Return (X, Y) of the center of cell containing provided text 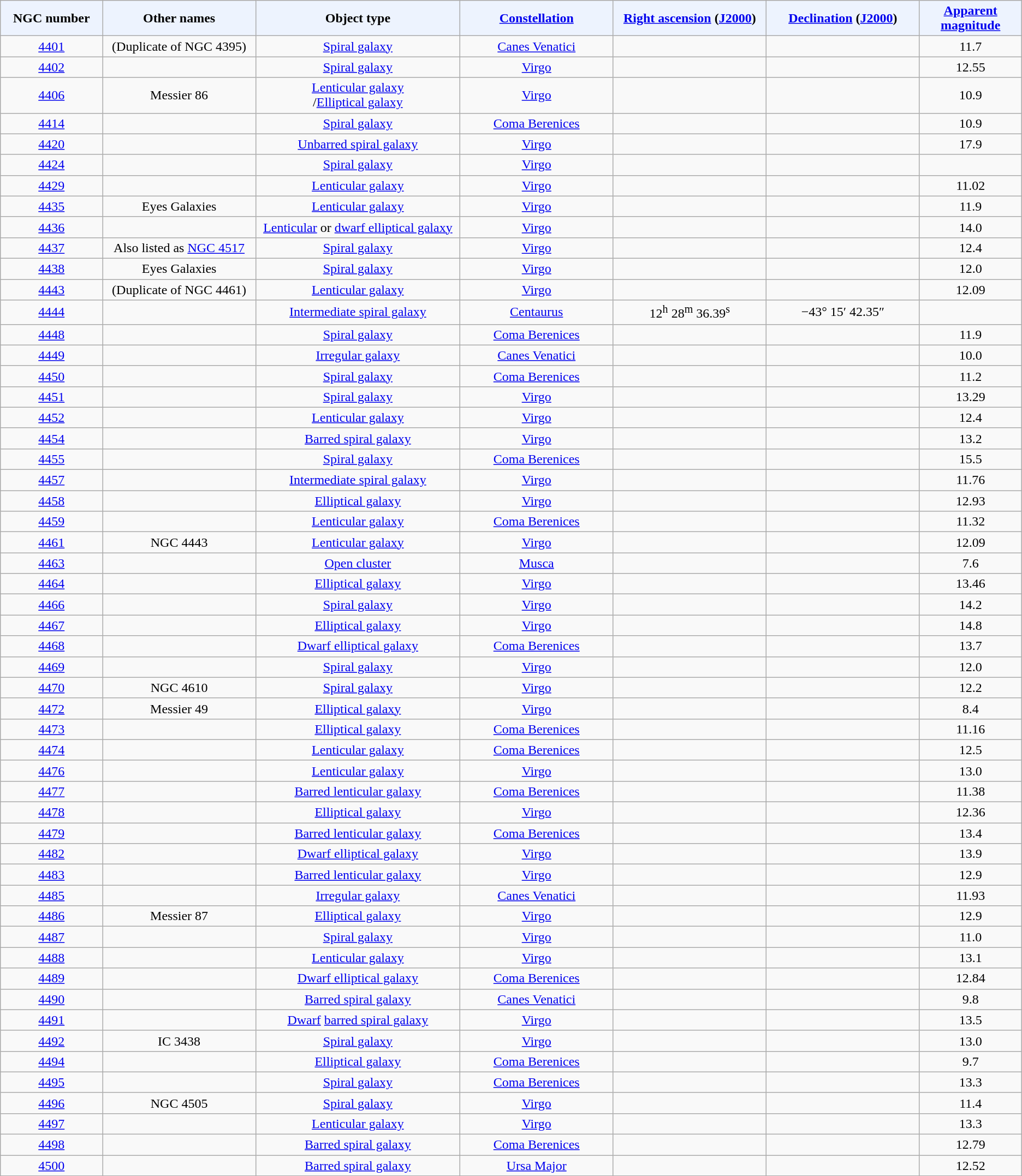
Messier 49 (179, 708)
4496 (51, 1103)
4472 (51, 708)
4467 (51, 625)
11.16 (971, 729)
15.5 (971, 459)
4498 (51, 1145)
4438 (51, 268)
4489 (51, 978)
(Duplicate of NGC 4395) (179, 46)
9.7 (971, 1061)
Other names (179, 19)
4464 (51, 584)
10.0 (971, 355)
11.02 (971, 186)
4463 (51, 563)
11.76 (971, 480)
14.0 (971, 227)
NGC number (51, 19)
4461 (51, 542)
4466 (51, 605)
14.2 (971, 605)
4468 (51, 646)
11.32 (971, 522)
4443 (51, 290)
4450 (51, 376)
13.4 (971, 833)
Lenticular galaxy/Elliptical galaxy (358, 95)
4436 (51, 227)
Right ascension (J2000) (690, 19)
4455 (51, 459)
4470 (51, 688)
13.2 (971, 438)
4424 (51, 165)
4435 (51, 206)
4414 (51, 123)
4401 (51, 46)
12.36 (971, 813)
4485 (51, 896)
9.8 (971, 999)
NGC 4505 (179, 1103)
4457 (51, 480)
13.9 (971, 854)
13.29 (971, 397)
7.6 (971, 563)
11.7 (971, 46)
4479 (51, 833)
8.4 (971, 708)
4448 (51, 335)
NGC 4610 (179, 688)
14.8 (971, 625)
4459 (51, 522)
−43° 15′ 42.35″ (843, 312)
4492 (51, 1041)
12.52 (971, 1166)
4482 (51, 854)
4477 (51, 791)
4490 (51, 999)
4486 (51, 916)
4487 (51, 937)
Apparent magnitude (971, 19)
11.0 (971, 937)
4488 (51, 958)
4491 (51, 1020)
12.5 (971, 750)
4458 (51, 501)
4469 (51, 667)
NGC 4443 (179, 542)
4437 (51, 248)
(Duplicate of NGC 4461) (179, 290)
4483 (51, 875)
4451 (51, 397)
IC 3438 (179, 1041)
Unbarred spiral galaxy (358, 144)
12.84 (971, 978)
12h 28m 36.39s (690, 312)
4406 (51, 95)
12.93 (971, 501)
11.2 (971, 376)
4402 (51, 67)
Messier 86 (179, 95)
Centaurus (536, 312)
4449 (51, 355)
4497 (51, 1124)
Declination (J2000) (843, 19)
4495 (51, 1082)
Lenticular or dwarf elliptical galaxy (358, 227)
17.9 (971, 144)
Ursa Major (536, 1166)
12.2 (971, 688)
4494 (51, 1061)
Also listed as NGC 4517 (179, 248)
12.79 (971, 1145)
Musca (536, 563)
Messier 87 (179, 916)
11.4 (971, 1103)
Dwarf barred spiral galaxy (358, 1020)
4478 (51, 813)
4474 (51, 750)
4500 (51, 1166)
4454 (51, 438)
4420 (51, 144)
13.7 (971, 646)
11.38 (971, 791)
4444 (51, 312)
4452 (51, 417)
Constellation (536, 19)
11.93 (971, 896)
Object type (358, 19)
13.5 (971, 1020)
4473 (51, 729)
4429 (51, 186)
13.46 (971, 584)
12.55 (971, 67)
13.1 (971, 958)
4476 (51, 771)
Open cluster (358, 563)
